Provide the (x, y) coordinate of the cell's center where the given text is located.  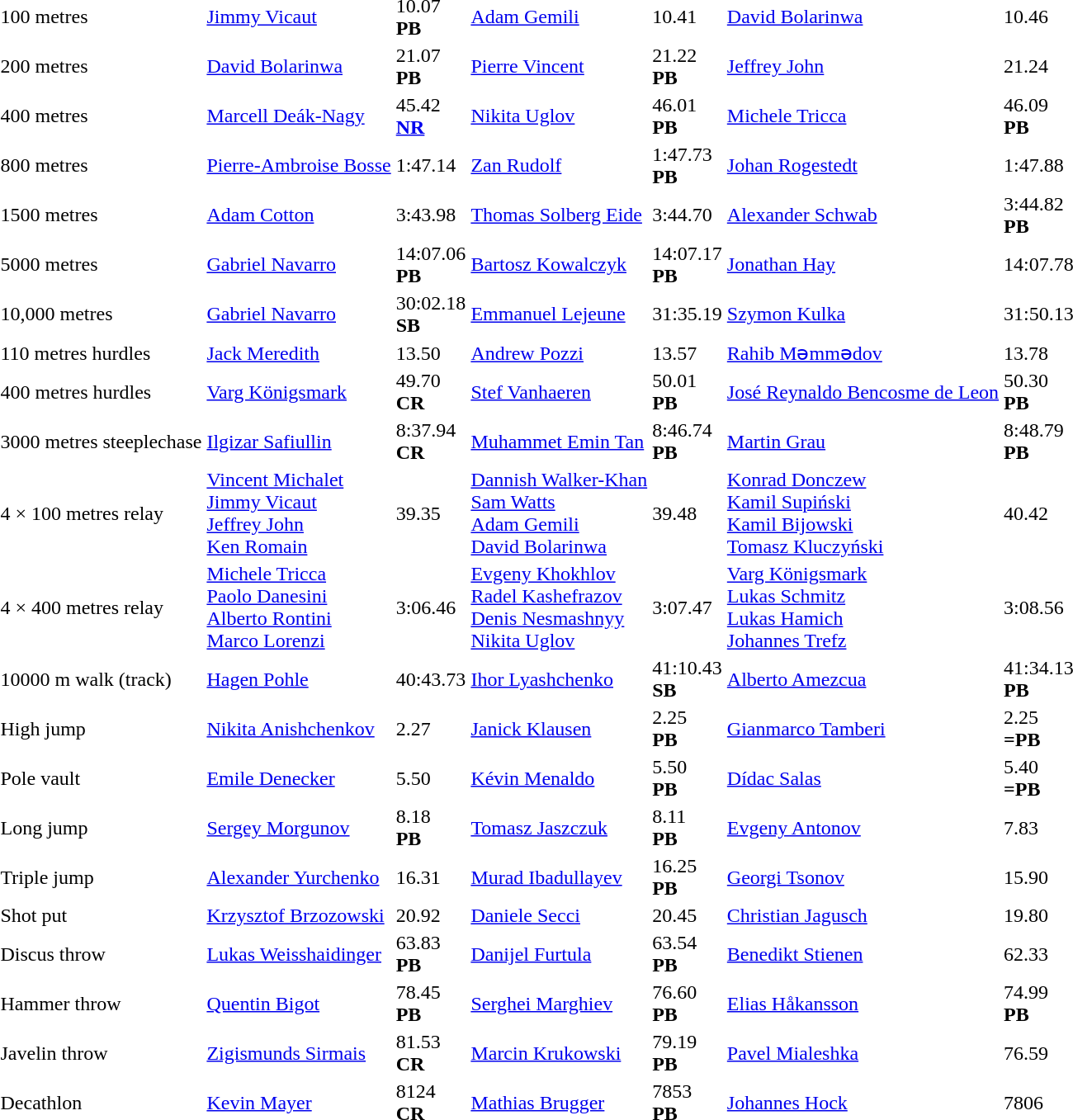
Pavel Mialeshka (863, 1053)
3:07.47 (688, 607)
3:06.46 (431, 607)
Andrew Pozzi (560, 353)
Danijel Furtula (560, 954)
Thomas Solberg Eide (560, 215)
Lukas Weisshaidinger (299, 954)
Hagen Pohle (299, 678)
Jonathan Hay (863, 264)
Pierre-Ambroise Bosse (299, 165)
14:07.17 PB (688, 264)
Elias Håkansson (863, 1004)
Nikita Anishchenkov (299, 728)
Ilgizar Safiullin (299, 441)
8:46.74 PB (688, 441)
14:07.06 PB (431, 264)
5.50 PB (688, 777)
Dannish Walker-KhanSam WattsAdam GemiliDavid Bolarinwa (560, 513)
Alexander Yurchenko (299, 877)
Evgeny Antonov (863, 827)
Zan Rudolf (560, 165)
Vincent MichaletJimmy VicautJeffrey JohnKen Romain (299, 513)
Gianmarco Tamberi (863, 728)
3:43.98 (431, 215)
21.22PB (688, 66)
46.01 PB (688, 116)
Stef Vanhaeren (560, 391)
30:02.18SB (431, 314)
Emmanuel Lejeune (560, 314)
31:35.19 (688, 314)
Krzysztof Brzozowski (299, 915)
Konrad DonczewKamil SupińskiKamil BijowskiTomasz Kluczyński (863, 513)
1:47.14 (431, 165)
Sergey Morgunov (299, 827)
63.54PB (688, 954)
Szymon Kulka (863, 314)
49.70CR (431, 391)
Bartosz Kowalczyk (560, 264)
Martin Grau (863, 441)
16.25PB (688, 877)
39.35 (431, 513)
Daniele Secci (560, 915)
Evgeny KhokhlovRadel KashefrazovDenis NesmashnyyNikita Uglov (560, 607)
5.50 (431, 777)
Varg KönigsmarkLukas SchmitzLukas HamichJohannes Trefz (863, 607)
Alexander Schwab (863, 215)
2.27 (431, 728)
39.48 (688, 513)
Varg Königsmark (299, 391)
Emile Denecker (299, 777)
Muhammet Emin Tan (560, 441)
Nikita Uglov (560, 116)
Benedikt Stienen (863, 954)
Michele TriccaPaolo DanesiniAlberto RontiniMarco Lorenzi (299, 607)
81.53CR (431, 1053)
Alberto Amezcua (863, 678)
Quentin Bigot (299, 1004)
21.07PB (431, 66)
Marcin Krukowski (560, 1053)
Jeffrey John (863, 66)
Zigismunds Sirmais (299, 1053)
79.19PB (688, 1053)
Janick Klausen (560, 728)
Georgi Tsonov (863, 877)
Pierre Vincent (560, 66)
8.11PB (688, 827)
20.92 (431, 915)
63.83PB (431, 954)
41:10.43 SB (688, 678)
David Bolarinwa (299, 66)
Michele Tricca (863, 116)
Johan Rogestedt (863, 165)
Serghei Marghiev (560, 1004)
40:43.73 (431, 678)
13.57 (688, 353)
8.18PB (431, 827)
Tomasz Jaszczuk (560, 827)
Ihor Lyashchenko (560, 678)
Rahib Məmmədov (863, 353)
3:44.70 (688, 215)
13.50 (431, 353)
50.01 PB (688, 391)
78.45PB (431, 1004)
1:47.73PB (688, 165)
16.31 (431, 877)
2.25 PB (688, 728)
45.42 NR (431, 116)
Dídac Salas (863, 777)
Marcell Deák-Nagy (299, 116)
José Reynaldo Bencosme de Leon (863, 391)
Murad Ibadullayev (560, 877)
76.60PB (688, 1004)
Christian Jagusch (863, 915)
Adam Cotton (299, 215)
8:37.94 CR (431, 441)
Jack Meredith (299, 353)
20.45 (688, 915)
Kévin Menaldo (560, 777)
